Output the (X, Y) coordinate of the center of the cell containing the given text.  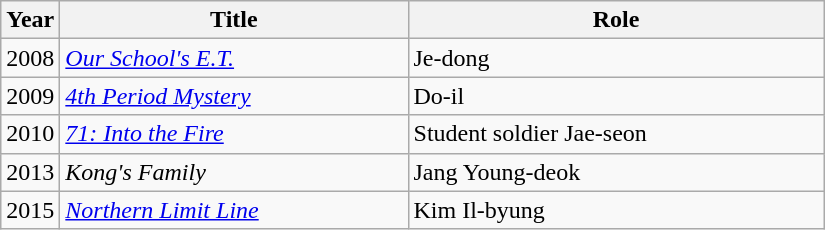
2015 (30, 210)
Jang Young-deok (616, 172)
Kim Il-byung (616, 210)
2009 (30, 96)
Northern Limit Line (234, 210)
71: Into the Fire (234, 134)
Student soldier Jae-seon (616, 134)
2010 (30, 134)
Role (616, 20)
Our School's E.T. (234, 58)
2008 (30, 58)
Je-dong (616, 58)
2013 (30, 172)
Do-il (616, 96)
Title (234, 20)
Kong's Family (234, 172)
Year (30, 20)
4th Period Mystery (234, 96)
